Determine the [x, y] coordinate at the center of the cell enclosing the given text.  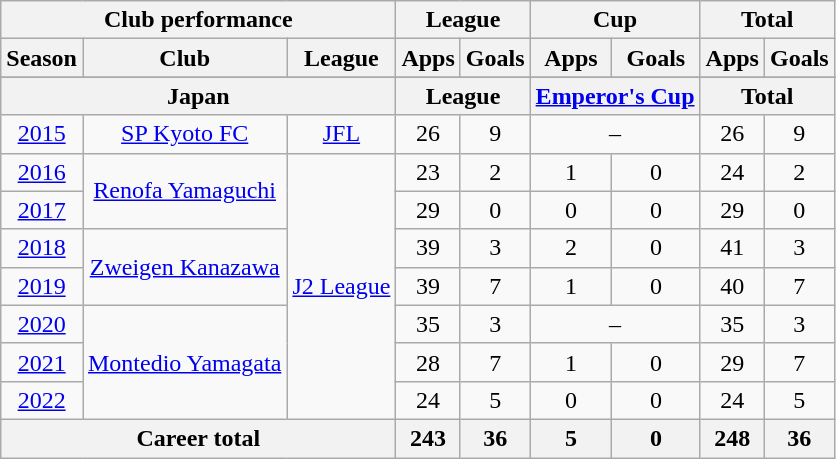
41 [732, 248]
28 [428, 362]
Japan [198, 96]
2016 [42, 172]
SP Kyoto FC [184, 134]
J2 League [342, 286]
JFL [342, 134]
Zweigen Kanazawa [184, 267]
Club [184, 58]
248 [732, 438]
40 [732, 286]
2018 [42, 248]
2017 [42, 210]
Cup [615, 20]
Club performance [198, 20]
Career total [198, 438]
Montedio Yamagata [184, 362]
243 [428, 438]
Emperor's Cup [615, 96]
2021 [42, 362]
2020 [42, 324]
Renofa Yamaguchi [184, 191]
23 [428, 172]
Season [42, 58]
2022 [42, 400]
2019 [42, 286]
2015 [42, 134]
